Identify which cell holds the provided text, then report its (X, Y) central coordinate. 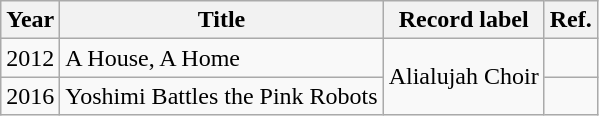
Yoshimi Battles the Pink Robots (222, 96)
A House, A Home (222, 58)
2016 (30, 96)
Year (30, 20)
Record label (464, 20)
Title (222, 20)
Alialujah Choir (464, 77)
Ref. (570, 20)
2012 (30, 58)
